Scan for the cell matching the given text and deliver its (X, Y) coordinate at center. 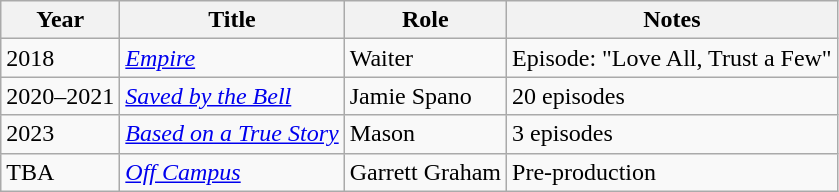
Waiter (425, 58)
Notes (672, 20)
Saved by the Bell (232, 96)
Year (60, 20)
Role (425, 20)
Title (232, 20)
Empire (232, 58)
2020–2021 (60, 96)
Pre-production (672, 172)
2023 (60, 134)
Mason (425, 134)
TBA (60, 172)
Episode: "Love All, Trust a Few" (672, 58)
Jamie Spano (425, 96)
20 episodes (672, 96)
2018 (60, 58)
Based on a True Story (232, 134)
Off Campus (232, 172)
Garrett Graham (425, 172)
3 episodes (672, 134)
